For the text-containing cell, return its midpoint in (X, Y) coordinate format. 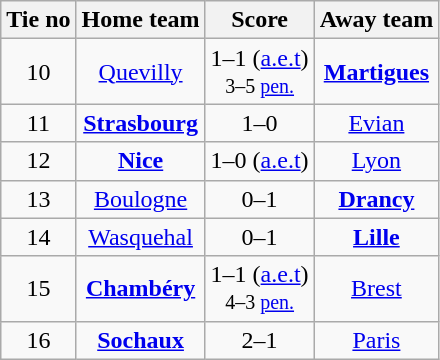
16 (38, 340)
Lyon (376, 161)
Tie no (38, 20)
1–0 (a.e.t) (260, 161)
Chambéry (140, 288)
1–1 (a.e.t)3–5 pen. (260, 72)
Lille (376, 237)
Drancy (376, 199)
Quevilly (140, 72)
Martigues (376, 72)
14 (38, 237)
Home team (140, 20)
10 (38, 72)
15 (38, 288)
Sochaux (140, 340)
1–1 (a.e.t)4–3 pen. (260, 288)
2–1 (260, 340)
Brest (376, 288)
Nice (140, 161)
13 (38, 199)
Away team (376, 20)
Strasbourg (140, 123)
Evian (376, 123)
Paris (376, 340)
1–0 (260, 123)
12 (38, 161)
Score (260, 20)
11 (38, 123)
Wasquehal (140, 237)
Boulogne (140, 199)
